Scan for the cell matching the given text and deliver its (x, y) coordinate at center. 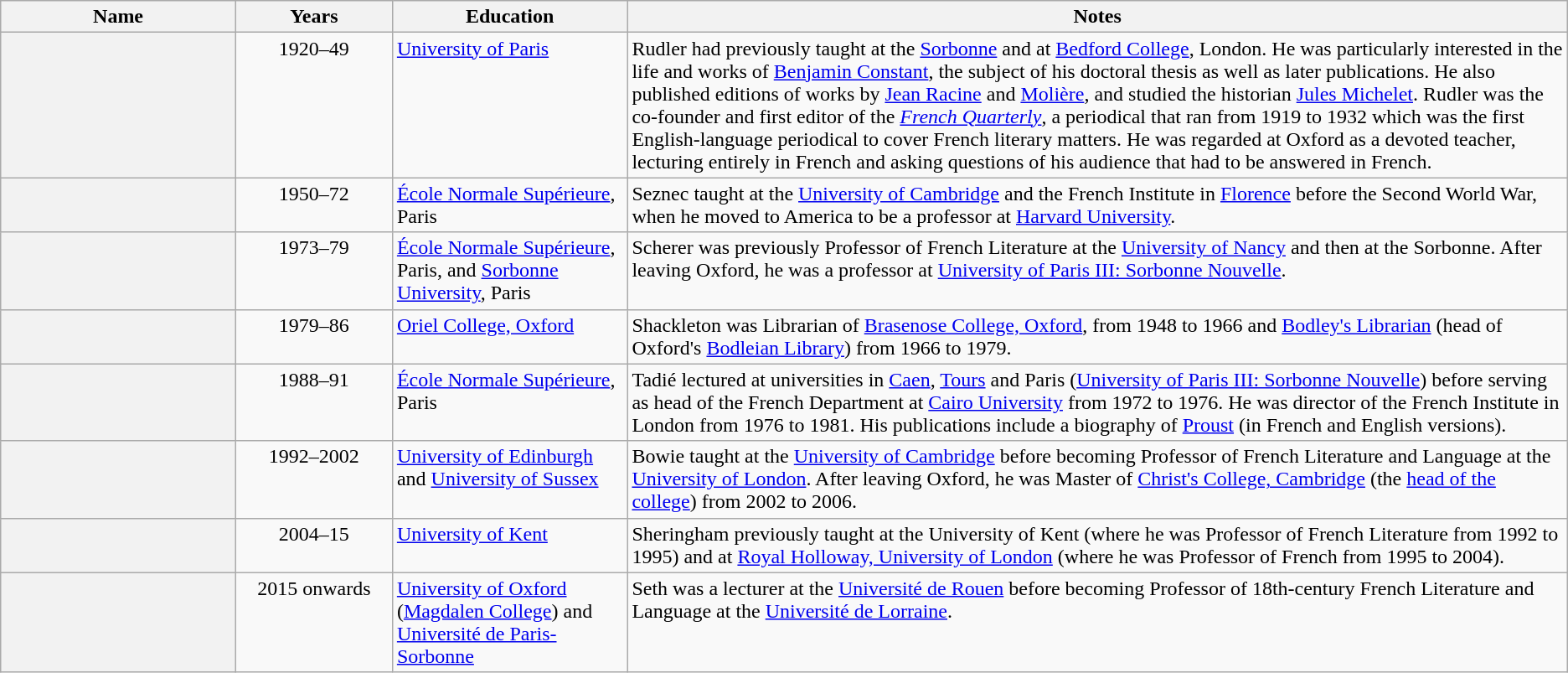
Notes (1097, 17)
Name (119, 17)
University of Oxford (Magdalen College) and Université de Paris-Sorbonne (509, 622)
University of Edinburgh and University of Sussex (509, 479)
1992–2002 (313, 479)
Education (509, 17)
2015 onwards (313, 622)
Oriel College, Oxford (509, 337)
University of Kent (509, 545)
1973–79 (313, 271)
2004–15 (313, 545)
École Normale Supérieure, Paris, and Sorbonne University, Paris (509, 271)
1979–86 (313, 337)
Years (313, 17)
1988–91 (313, 402)
1920–49 (313, 106)
University of Paris (509, 106)
1950–72 (313, 204)
